Scan for the cell matching the given text and deliver its (x, y) coordinate at center. 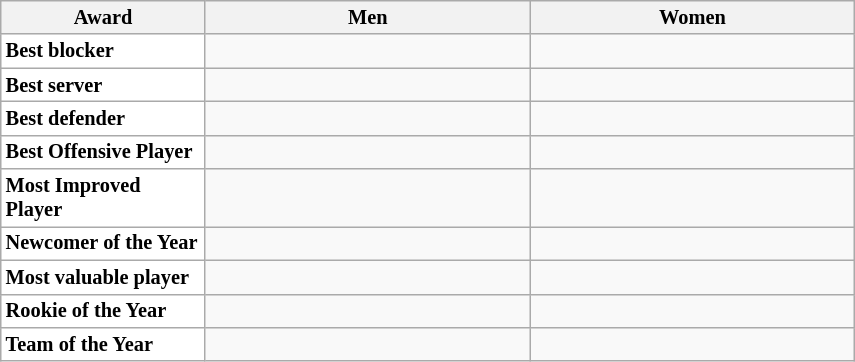
Award (104, 17)
Best blocker (104, 51)
Team of the Year (104, 344)
Best defender (104, 118)
Rookie of the Year (104, 311)
Men (368, 17)
Best Offensive Player (104, 152)
Most valuable player (104, 277)
Best server (104, 85)
Most Improved Player (104, 198)
Newcomer of the Year (104, 243)
Women (692, 17)
